Pinpoint the cell where the given text exists, returning its (X, Y) midpoint coordinate. 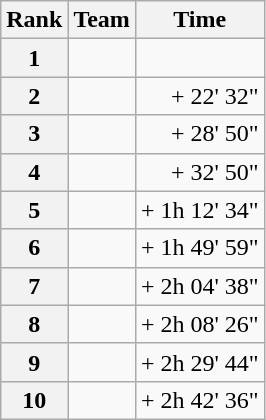
+ 1h 12' 34" (200, 210)
Time (200, 20)
+ 2h 08' 26" (200, 324)
+ 2h 29' 44" (200, 362)
7 (34, 286)
5 (34, 210)
+ 2h 42' 36" (200, 400)
6 (34, 248)
8 (34, 324)
9 (34, 362)
Team (102, 20)
3 (34, 134)
10 (34, 400)
+ 2h 04' 38" (200, 286)
+ 32' 50" (200, 172)
Rank (34, 20)
+ 22' 32" (200, 96)
2 (34, 96)
4 (34, 172)
+ 1h 49' 59" (200, 248)
1 (34, 58)
+ 28' 50" (200, 134)
